Return the [X, Y] coordinate for the center point of the cell that contains the specified text.  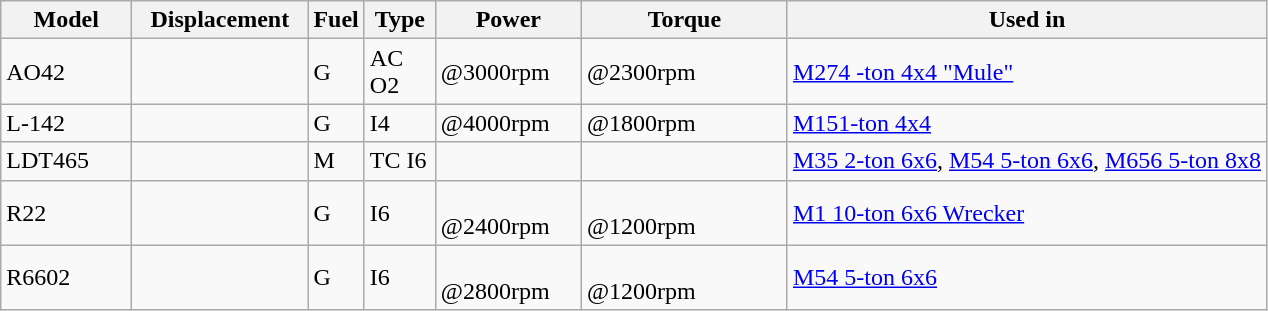
M54 5-ton 6x6 [1026, 278]
L-142 [66, 123]
I4 [400, 123]
Torque [684, 20]
LDT465 [66, 161]
@4000rpm [508, 123]
M35 2-ton 6x6, M54 5-ton 6x6, M656 5-ton 8x8 [1026, 161]
Type [400, 20]
Power [508, 20]
@2800rpm [508, 278]
@1800rpm [684, 123]
AC O2 [400, 72]
M151-ton 4x4 [1026, 123]
TC I6 [400, 161]
Model [66, 20]
@3000rpm [508, 72]
@2300rpm [684, 72]
M274 -ton 4x4 "Mule" [1026, 72]
AO42 [66, 72]
R6602 [66, 278]
M [336, 161]
Displacement [220, 20]
M1 10-ton 6x6 Wrecker [1026, 212]
Fuel [336, 20]
@2400rpm [508, 212]
R22 [66, 212]
Used in [1026, 20]
